Capture the cell that displays the provided text and extract its [x, y] central coordinate. 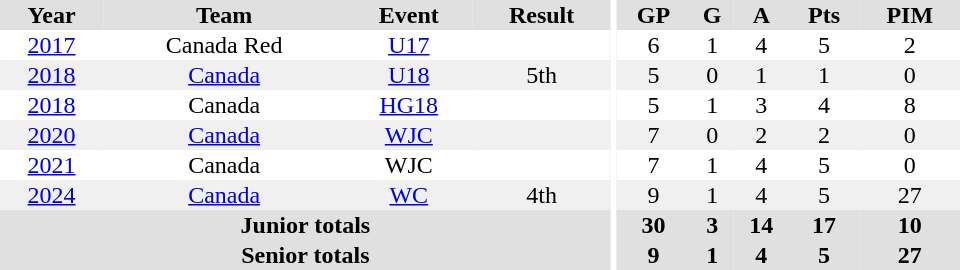
4th [541, 195]
HG18 [408, 105]
Senior totals [306, 255]
U18 [408, 75]
PIM [910, 15]
Canada Red [224, 45]
2017 [52, 45]
U17 [408, 45]
WC [408, 195]
Year [52, 15]
A [762, 15]
10 [910, 225]
14 [762, 225]
2021 [52, 165]
2024 [52, 195]
6 [654, 45]
Junior totals [306, 225]
Event [408, 15]
Team [224, 15]
5th [541, 75]
Pts [824, 15]
30 [654, 225]
Result [541, 15]
17 [824, 225]
G [712, 15]
2020 [52, 135]
8 [910, 105]
GP [654, 15]
